Return the [X, Y] coordinate for the center point of the cell that contains the specified text.  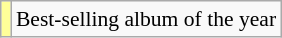
Best-selling album of the year [146, 19]
